Provide the [X, Y] coordinate of the cell's center where the given text is located.  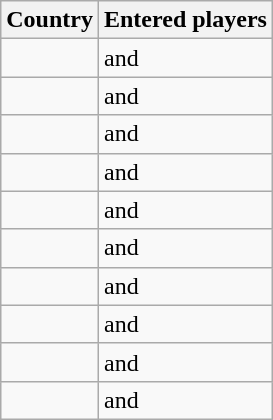
Entered players [185, 20]
Country [50, 20]
